Find where the given text appears and provide that cell's center as [X, Y] coordinate. 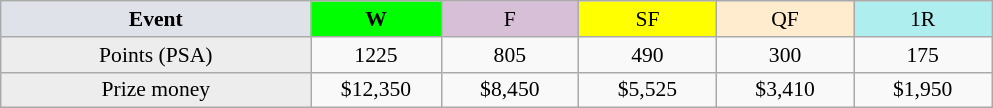
F [510, 19]
W [376, 19]
175 [923, 55]
$3,410 [785, 90]
1225 [376, 55]
Prize money [156, 90]
$8,450 [510, 90]
SF [648, 19]
$5,525 [648, 90]
Event [156, 19]
805 [510, 55]
490 [648, 55]
$1,950 [923, 90]
1R [923, 19]
QF [785, 19]
$12,350 [376, 90]
300 [785, 55]
Points (PSA) [156, 55]
